Determine the (x, y) coordinate at the center of the cell enclosing the given text.  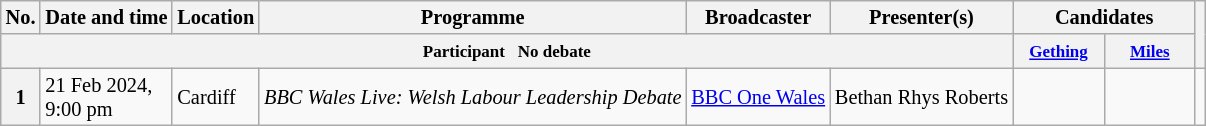
Broadcaster (758, 17)
Date and time (106, 17)
21 Feb 2024,9:00 pm (106, 97)
Location (216, 17)
Candidates (1104, 17)
BBC One Wales (758, 97)
Gething (1058, 51)
Presenter(s) (922, 17)
Bethan Rhys Roberts (922, 97)
No. (21, 17)
BBC Wales Live: Welsh Labour Leadership Debate (472, 97)
Programme (472, 17)
Miles (1150, 51)
Participant No debate (507, 51)
1 (21, 97)
Cardiff (216, 97)
